Capture the cell that displays the provided text and extract its (x, y) central coordinate. 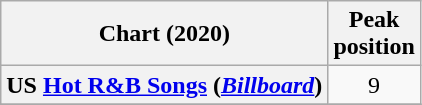
Chart (2020) (164, 34)
Peakposition (374, 34)
9 (374, 85)
US Hot R&B Songs (Billboard) (164, 85)
